Output the [X, Y] coordinate of the center of the cell containing the given text.  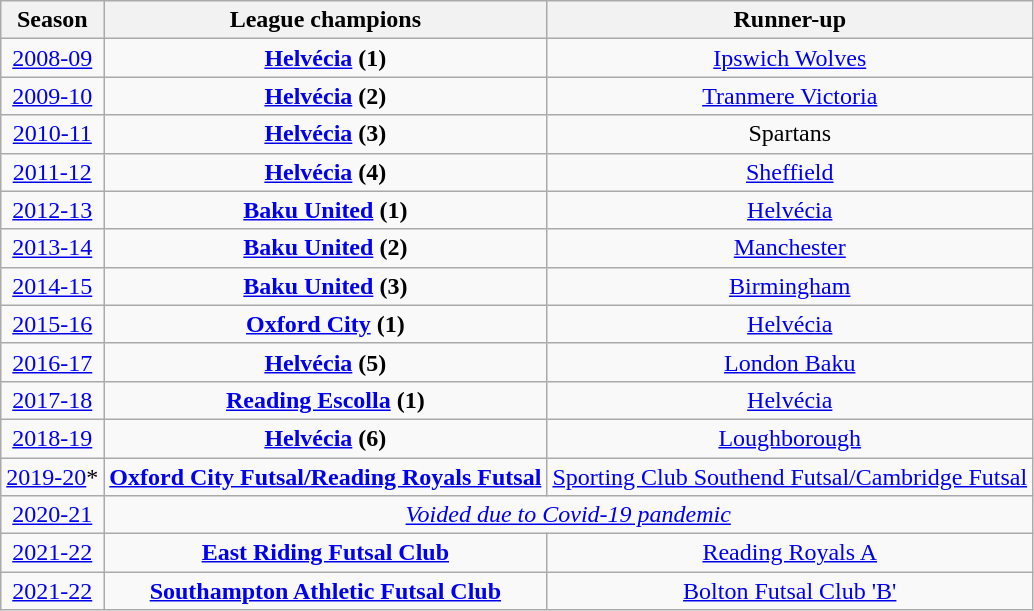
2016-17 [52, 362]
2013-14 [52, 248]
Sporting Club Southend Futsal/Cambridge Futsal [790, 477]
Oxford City Futsal/Reading Royals Futsal [326, 477]
2017-18 [52, 400]
Spartans [790, 134]
Southampton Athletic Futsal Club [326, 591]
Loughborough [790, 438]
2012-13 [52, 210]
Sheffield [790, 172]
Helvécia (6) [326, 438]
Baku United (2) [326, 248]
Voided due to Covid-19 pandemic [568, 515]
Helvécia (3) [326, 134]
Reading Royals A [790, 553]
Baku United (3) [326, 286]
East Riding Futsal Club [326, 553]
Birmingham [790, 286]
Helvécia (5) [326, 362]
Season [52, 20]
Helvécia (2) [326, 96]
Oxford City (1) [326, 324]
Manchester [790, 248]
Baku United (1) [326, 210]
2010-11 [52, 134]
2020-21 [52, 515]
Ipswich Wolves [790, 58]
2019-20* [52, 477]
2014-15 [52, 286]
2011-12 [52, 172]
2015-16 [52, 324]
Helvécia (1) [326, 58]
Helvécia (4) [326, 172]
2009-10 [52, 96]
London Baku [790, 362]
2008-09 [52, 58]
2018-19 [52, 438]
Bolton Futsal Club 'B' [790, 591]
Tranmere Victoria [790, 96]
League champions [326, 20]
Runner-up [790, 20]
Reading Escolla (1) [326, 400]
